Detect which cell encompasses the target text, then output its [X, Y] center coordinate. 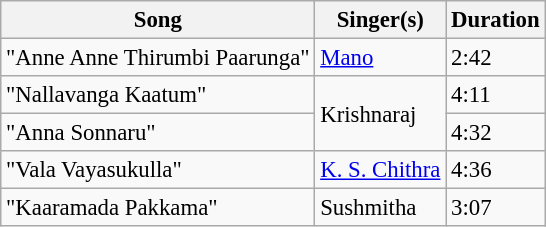
4:36 [496, 170]
Duration [496, 20]
"Nallavanga Kaatum" [158, 95]
"Anne Anne Thirumbi Paarunga" [158, 58]
Singer(s) [380, 20]
4:32 [496, 133]
3:07 [496, 208]
4:11 [496, 95]
"Kaaramada Pakkama" [158, 208]
Krishnaraj [380, 114]
Mano [380, 58]
"Vala Vayasukulla" [158, 170]
Song [158, 20]
2:42 [496, 58]
K. S. Chithra [380, 170]
Sushmitha [380, 208]
"Anna Sonnaru" [158, 133]
